Locate the cell with the specified text and output its (x, y) center coordinate. 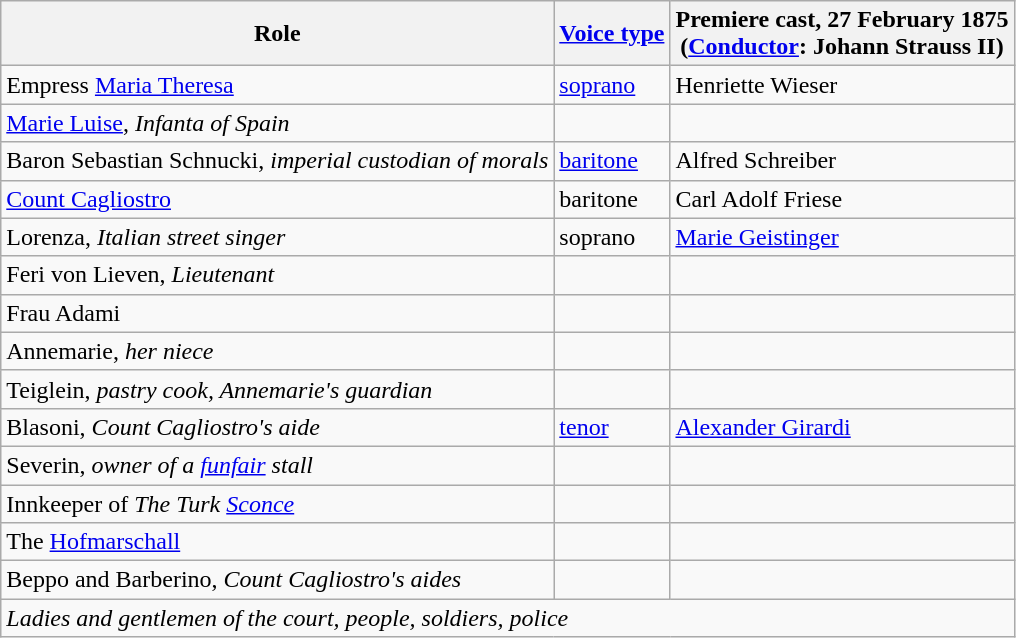
The Hofmarschall (278, 542)
tenor (612, 427)
Innkeeper of The Turk Sconce (278, 503)
Frau Adami (278, 313)
Alfred Schreiber (842, 161)
Carl Adolf Friese (842, 199)
Feri von Lieven, Lieutenant (278, 275)
Baron Sebastian Schnucki, imperial custodian of morals (278, 161)
Marie Luise, Infanta of Spain (278, 123)
Voice type (612, 34)
Beppo and Barberino, Count Cagliostro's aides (278, 580)
Annemarie, her niece (278, 351)
Ladies and gentlemen of the court, people, soldiers, police (508, 618)
Henriette Wieser (842, 85)
Teiglein, pastry cook, Annemarie's guardian (278, 389)
Count Cagliostro (278, 199)
Role (278, 34)
Blasoni, Count Cagliostro's aide (278, 427)
Alexander Girardi (842, 427)
Severin, owner of a funfair stall (278, 465)
Empress Maria Theresa (278, 85)
Premiere cast, 27 February 1875(Conductor: Johann Strauss II) (842, 34)
Marie Geistinger (842, 237)
Lorenza, Italian street singer (278, 237)
